Pinpoint the cell where the given text exists, returning its [x, y] midpoint coordinate. 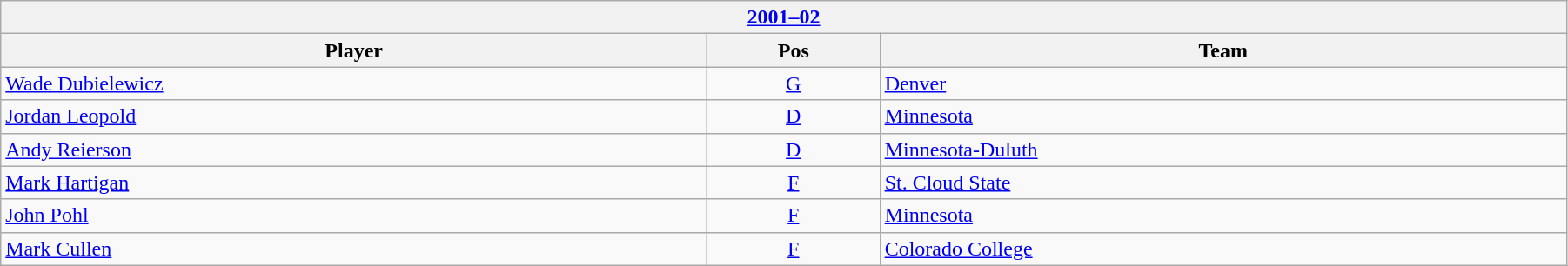
Wade Dubielewicz [354, 83]
Mark Cullen [354, 249]
John Pohl [354, 216]
2001–02 [784, 17]
Andy Reierson [354, 150]
Pos [794, 50]
Colorado College [1223, 249]
Minnesota-Duluth [1223, 150]
Team [1223, 50]
Player [354, 50]
Jordan Leopold [354, 116]
G [794, 83]
Mark Hartigan [354, 183]
St. Cloud State [1223, 183]
Denver [1223, 83]
